Provide the [X, Y] coordinate of the cell's center where the given text is located.  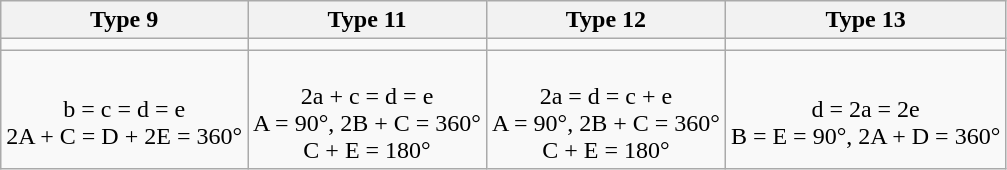
Type 9 [124, 20]
b = c = d = e2A + C = D + 2E = 360° [124, 110]
2a = d = c + eA = 90°, 2B + C = 360°C + E = 180° [606, 110]
Type 12 [606, 20]
Type 13 [865, 20]
d = 2a = 2eB = E = 90°, 2A + D = 360° [865, 110]
Type 11 [368, 20]
2a + c = d = eA = 90°, 2B + C = 360°C + E = 180° [368, 110]
